Provide the (X, Y) coordinate of the cell's center where the given text is located.  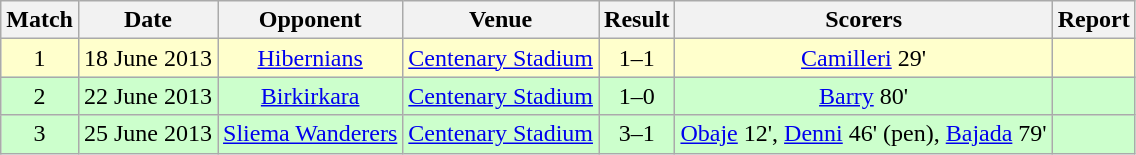
22 June 2013 (148, 96)
3–1 (637, 134)
25 June 2013 (148, 134)
Scorers (864, 20)
1–0 (637, 96)
Obaje 12', Denni 46' (pen), Bajada 79' (864, 134)
Camilleri 29' (864, 58)
Date (148, 20)
Venue (501, 20)
18 June 2013 (148, 58)
3 (40, 134)
Sliema Wanderers (310, 134)
Match (40, 20)
Report (1094, 20)
Birkirkara (310, 96)
1–1 (637, 58)
Hibernians (310, 58)
Result (637, 20)
Opponent (310, 20)
1 (40, 58)
Barry 80' (864, 96)
2 (40, 96)
